Pinpoint the cell where the given text exists, returning its (X, Y) midpoint coordinate. 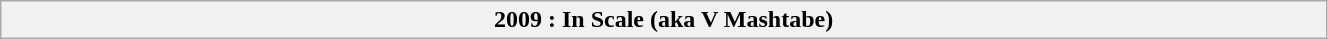
2009 : In Scale (aka V Mashtabe) (664, 20)
